For the text-containing cell, return its midpoint in [X, Y] coordinate format. 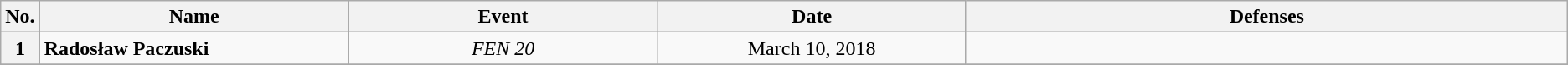
FEN 20 [503, 48]
Radosław Paczuski [194, 48]
March 10, 2018 [812, 48]
No. [20, 17]
Event [503, 17]
1 [20, 48]
Name [194, 17]
Defenses [1266, 17]
Date [812, 17]
